Output the [X, Y] coordinate of the center of the cell containing the given text.  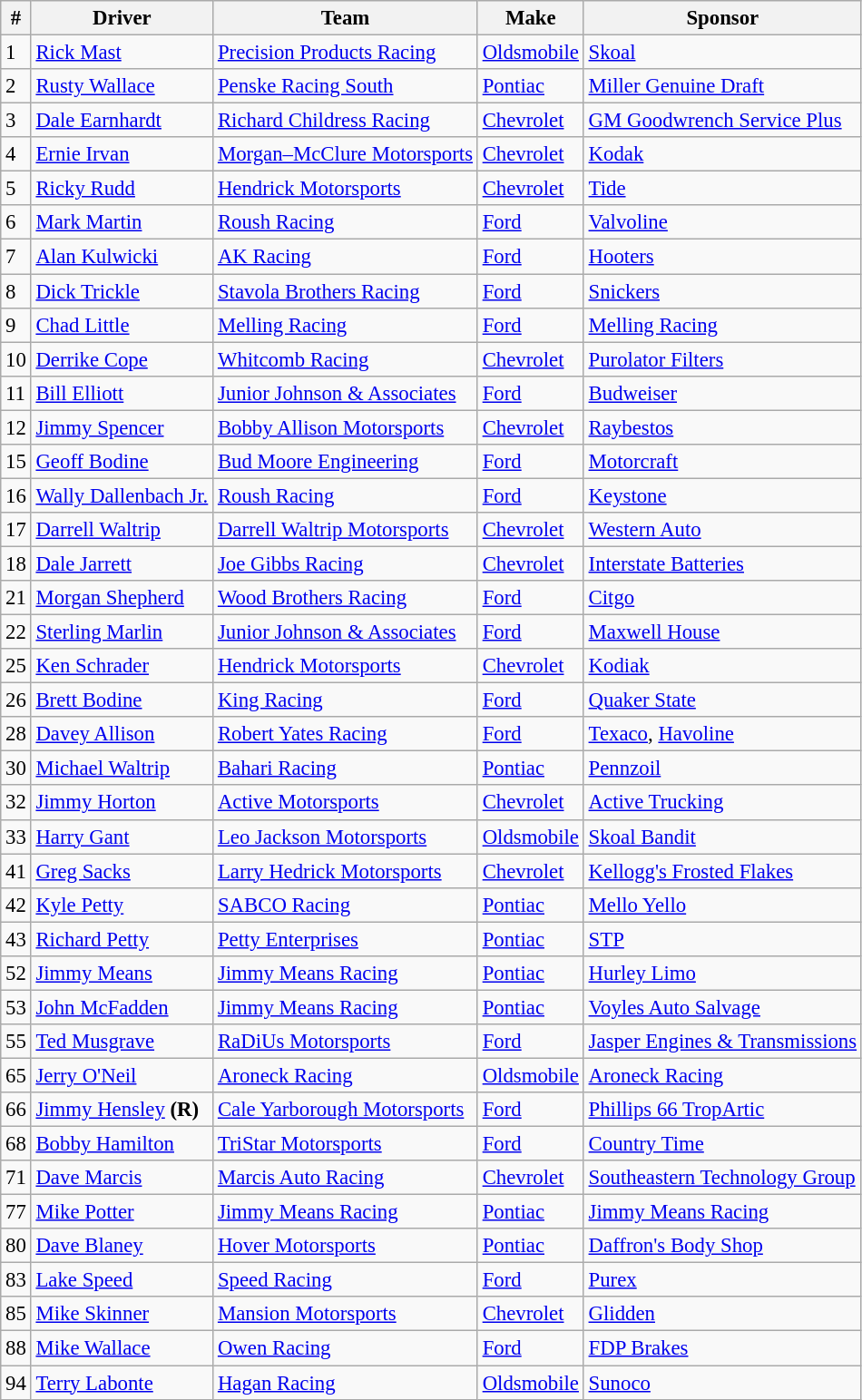
71 [16, 1178]
Jimmy Hensley (R) [122, 1110]
33 [16, 837]
66 [16, 1110]
80 [16, 1246]
12 [16, 427]
77 [16, 1212]
41 [16, 871]
32 [16, 803]
52 [16, 974]
Alan Kulwicki [122, 257]
Ken Schrader [122, 666]
Bobby Hamilton [122, 1144]
Morgan Shepherd [122, 598]
Mike Potter [122, 1212]
Tide [722, 189]
Michael Waltrip [122, 769]
Raybestos [722, 427]
Interstate Batteries [722, 563]
Daffron's Body Shop [722, 1246]
FDP Brakes [722, 1348]
30 [16, 769]
21 [16, 598]
Pennzoil [722, 769]
Derrike Cope [122, 359]
GM Goodwrench Service Plus [722, 121]
8 [16, 291]
Ernie Irvan [122, 154]
Jimmy Spencer [122, 427]
King Racing [346, 700]
Active Trucking [722, 803]
Mansion Motorsports [346, 1315]
John McFadden [122, 1007]
Dick Trickle [122, 291]
Driver [122, 18]
17 [16, 530]
Jimmy Horton [122, 803]
Dale Earnhardt [122, 121]
5 [16, 189]
Kyle Petty [122, 905]
Greg Sacks [122, 871]
Southeastern Technology Group [722, 1178]
Western Auto [722, 530]
Valvoline [722, 222]
SABCO Racing [346, 905]
Lake Speed [122, 1280]
83 [16, 1280]
Marcis Auto Racing [346, 1178]
Sunoco [722, 1383]
Kodiak [722, 666]
Richard Childress Racing [346, 121]
Owen Racing [346, 1348]
26 [16, 700]
AK Racing [346, 257]
Mark Martin [122, 222]
Budweiser [722, 393]
STP [722, 939]
Ted Musgrave [122, 1042]
Hurley Limo [722, 974]
Petty Enterprises [346, 939]
43 [16, 939]
Make [530, 18]
Glidden [722, 1315]
Rick Mast [122, 53]
Mike Skinner [122, 1315]
Ricky Rudd [122, 189]
Phillips 66 TropArtic [722, 1110]
Larry Hedrick Motorsports [346, 871]
11 [16, 393]
1 [16, 53]
10 [16, 359]
2 [16, 86]
Jerry O'Neil [122, 1075]
Robert Yates Racing [346, 734]
55 [16, 1042]
Bobby Allison Motorsports [346, 427]
Stavola Brothers Racing [346, 291]
Purolator Filters [722, 359]
Terry Labonte [122, 1383]
88 [16, 1348]
Sterling Marlin [122, 632]
Cale Yarborough Motorsports [346, 1110]
Dave Marcis [122, 1178]
Joe Gibbs Racing [346, 563]
Hagan Racing [346, 1383]
Leo Jackson Motorsports [346, 837]
22 [16, 632]
Voyles Auto Salvage [722, 1007]
Morgan–McClure Motorsports [346, 154]
Chad Little [122, 325]
Wally Dallenbach Jr. [122, 495]
7 [16, 257]
Bahari Racing [346, 769]
Geoff Bodine [122, 462]
Purex [722, 1280]
15 [16, 462]
TriStar Motorsports [346, 1144]
94 [16, 1383]
Quaker State [722, 700]
Country Time [722, 1144]
6 [16, 222]
Darrell Waltrip [122, 530]
# [16, 18]
Rusty Wallace [122, 86]
Texaco, Havoline [722, 734]
4 [16, 154]
Bud Moore Engineering [346, 462]
25 [16, 666]
Whitcomb Racing [346, 359]
Snickers [722, 291]
Hover Motorsports [346, 1246]
Sponsor [722, 18]
Miller Genuine Draft [722, 86]
Hooters [722, 257]
68 [16, 1144]
Bill Elliott [122, 393]
Dave Blaney [122, 1246]
Team [346, 18]
85 [16, 1315]
65 [16, 1075]
Brett Bodine [122, 700]
Motorcraft [722, 462]
Skoal Bandit [722, 837]
Davey Allison [122, 734]
Speed Racing [346, 1280]
16 [16, 495]
RaDiUs Motorsports [346, 1042]
Precision Products Racing [346, 53]
Kellogg's Frosted Flakes [722, 871]
Mello Yello [722, 905]
28 [16, 734]
Citgo [722, 598]
Penske Racing South [346, 86]
Wood Brothers Racing [346, 598]
Mike Wallace [122, 1348]
18 [16, 563]
Jasper Engines & Transmissions [722, 1042]
Jimmy Means [122, 974]
Active Motorsports [346, 803]
Skoal [722, 53]
42 [16, 905]
Dale Jarrett [122, 563]
Darrell Waltrip Motorsports [346, 530]
53 [16, 1007]
Maxwell House [722, 632]
Kodak [722, 154]
Keystone [722, 495]
Harry Gant [122, 837]
9 [16, 325]
3 [16, 121]
Richard Petty [122, 939]
